Determine the (x, y) coordinate at the center of the cell enclosing the given text.  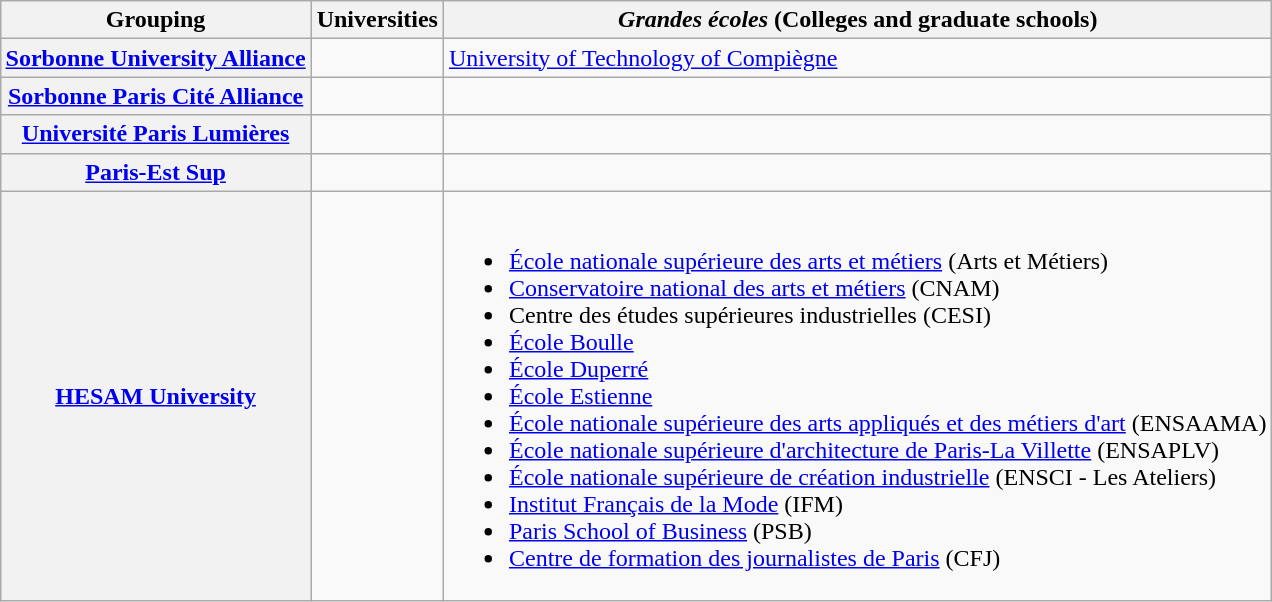
Paris-Est Sup (156, 172)
Grouping (156, 20)
Université Paris Lumières (156, 134)
HESAM University (156, 396)
Grandes écoles (Colleges and graduate schools) (857, 20)
Universities (377, 20)
Sorbonne Paris Cité Alliance (156, 96)
Sorbonne University Alliance (156, 58)
University of Technology of Compiègne (857, 58)
